Output the [x, y] coordinate of the center of the cell containing the given text.  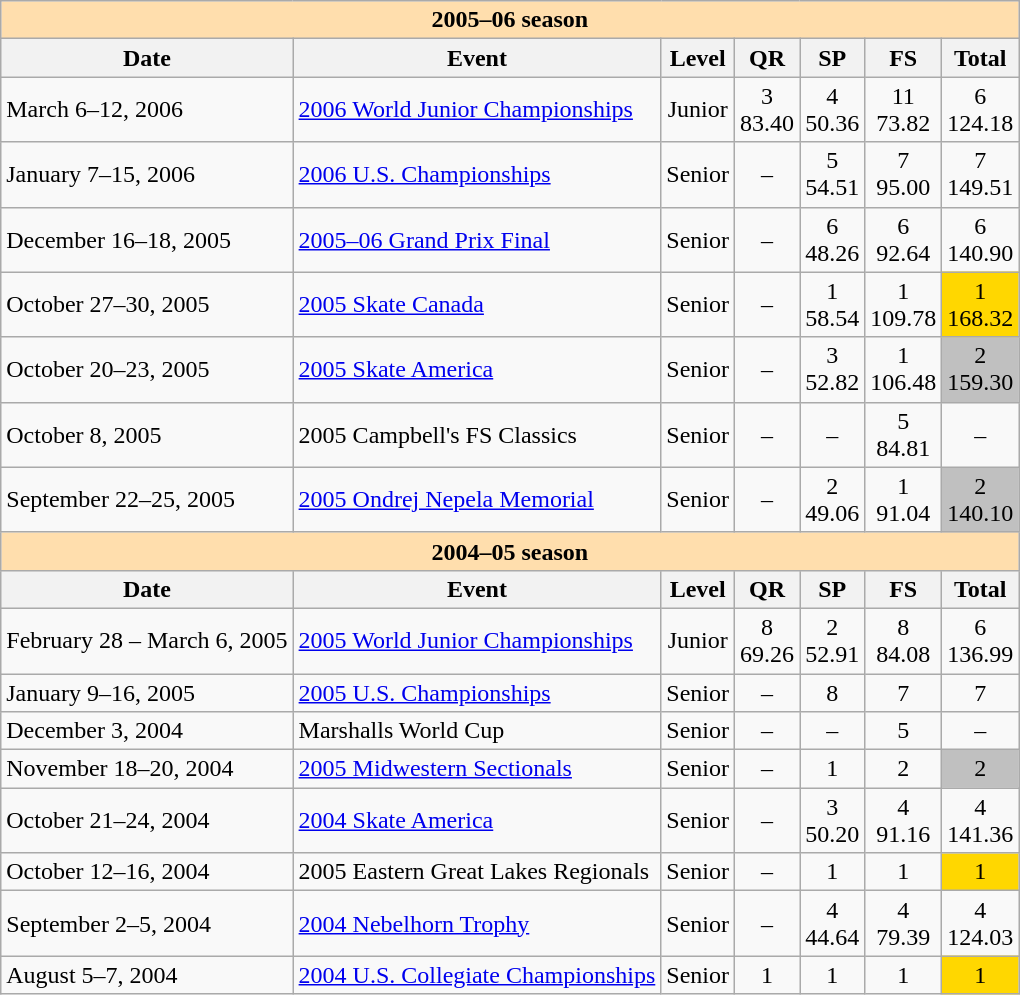
8 [832, 693]
3 83.40 [768, 110]
2005 Skate America [477, 370]
7 95.00 [904, 174]
4 44.64 [832, 924]
October 20–23, 2005 [147, 370]
1 58.54 [832, 304]
December 3, 2004 [147, 731]
4 50.36 [832, 110]
1 109.78 [904, 304]
5 54.51 [832, 174]
September 22–25, 2005 [147, 500]
2004 U.S. Collegiate Championships [477, 975]
March 6–12, 2006 [147, 110]
6 92.64 [904, 240]
2005 U.S. Championships [477, 693]
2005 Campbell's FS Classics [477, 434]
8 69.26 [768, 640]
September 2–5, 2004 [147, 924]
1 106.48 [904, 370]
5 84.81 [904, 434]
2005–06 season [510, 20]
2005 Eastern Great Lakes Regionals [477, 872]
4 79.39 [904, 924]
December 16–18, 2005 [147, 240]
4 141.36 [980, 820]
October 27–30, 2005 [147, 304]
3 52.82 [832, 370]
4 124.03 [980, 924]
3 50.20 [832, 820]
2 140.10 [980, 500]
2006 U.S. Championships [477, 174]
2004 Skate America [477, 820]
2004 Nebelhorn Trophy [477, 924]
January 7–15, 2006 [147, 174]
2 159.30 [980, 370]
October 8, 2005 [147, 434]
7 149.51 [980, 174]
4 91.16 [904, 820]
2 52.91 [832, 640]
6 48.26 [832, 240]
6 124.18 [980, 110]
11 73.82 [904, 110]
6 140.90 [980, 240]
5 [904, 731]
8 84.08 [904, 640]
2004–05 season [510, 551]
2005–06 Grand Prix Final [477, 240]
2 49.06 [832, 500]
6 136.99 [980, 640]
2005 World Junior Championships [477, 640]
October 21–24, 2004 [147, 820]
Marshalls World Cup [477, 731]
February 28 – March 6, 2005 [147, 640]
1 91.04 [904, 500]
August 5–7, 2004 [147, 975]
October 12–16, 2004 [147, 872]
2005 Ondrej Nepela Memorial [477, 500]
2005 Midwestern Sectionals [477, 769]
January 9–16, 2005 [147, 693]
2006 World Junior Championships [477, 110]
November 18–20, 2004 [147, 769]
1 168.32 [980, 304]
2005 Skate Canada [477, 304]
